Extract the [X, Y] coordinate from the center of the cell holding the provided text.  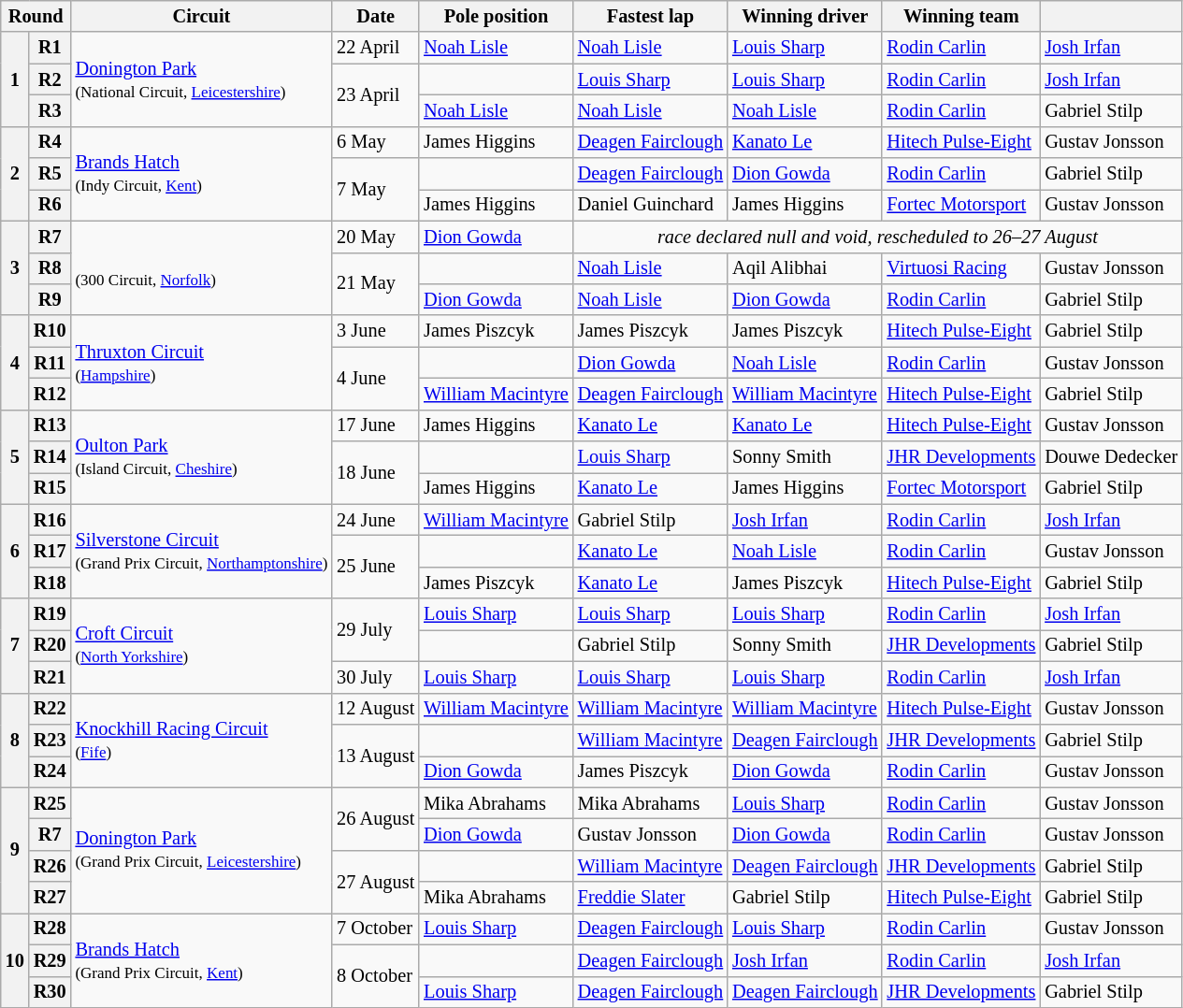
R25 [50, 803]
13 August [376, 756]
26 August [376, 819]
9 [15, 851]
Fastest lap [651, 16]
R30 [50, 992]
8 [15, 741]
27 August [376, 881]
R15 [50, 488]
R4 [50, 142]
R29 [50, 960]
R19 [50, 614]
Round [36, 16]
R27 [50, 898]
Freddie Slater [651, 898]
R24 [50, 771]
Aqil Alibhai [804, 268]
24 June [376, 520]
23 April [376, 95]
R28 [50, 929]
7 May [376, 189]
Thruxton Circuit(Hampshire) [202, 363]
race declared null and void, rescheduled to 26–27 August [877, 237]
R26 [50, 866]
Daniel Guinchard [651, 205]
R6 [50, 205]
8 October [376, 976]
1 [15, 79]
10 [15, 959]
Croft Circuit(North Yorkshire) [202, 645]
R9 [50, 299]
Donington Park(Grand Prix Circuit, Leicestershire) [202, 851]
17 June [376, 425]
20 May [376, 237]
R10 [50, 331]
30 July [376, 677]
R17 [50, 551]
2 [15, 174]
Circuit [202, 16]
7 October [376, 929]
R21 [50, 677]
R2 [50, 79]
6 [15, 552]
12 August [376, 709]
7 [15, 645]
29 July [376, 630]
Pole position [496, 16]
3 June [376, 331]
R16 [50, 520]
R8 [50, 268]
Date [376, 16]
R11 [50, 363]
R14 [50, 457]
R3 [50, 110]
22 April [376, 48]
Winning team [961, 16]
Knockhill Racing Circuit(Fife) [202, 741]
25 June [376, 567]
R22 [50, 709]
R13 [50, 425]
21 May [376, 284]
18 June [376, 473]
R5 [50, 174]
Silverstone Circuit(Grand Prix Circuit, Northamptonshire) [202, 552]
R20 [50, 645]
Donington Park(National Circuit, Leicestershire) [202, 79]
4 June [376, 378]
Virtuosi Racing [961, 268]
Douwe Dedecker [1111, 457]
Oulton Park(Island Circuit, Cheshire) [202, 456]
6 May [376, 142]
R18 [50, 583]
R12 [50, 394]
Brands Hatch(Indy Circuit, Kent) [202, 174]
(300 Circuit, Norfolk) [202, 267]
5 [15, 456]
4 [15, 363]
Brands Hatch(Grand Prix Circuit, Kent) [202, 959]
R23 [50, 740]
R1 [50, 48]
Winning driver [804, 16]
3 [15, 267]
